Extract the (x, y) coordinate from the center of the cell holding the provided text.  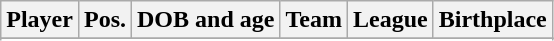
DOB and age (206, 20)
Birthplace (492, 20)
League (390, 20)
Player (40, 20)
Team (314, 20)
Pos. (104, 20)
